For the text-containing cell, return its midpoint in [x, y] coordinate format. 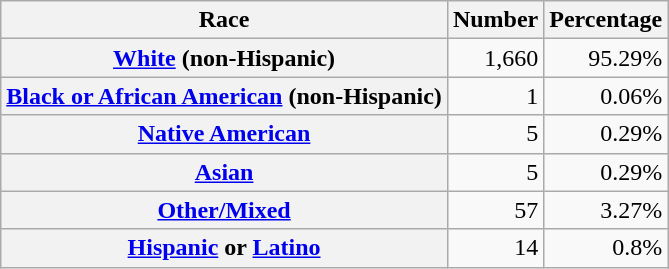
1 [495, 96]
1,660 [495, 58]
Percentage [606, 20]
Other/Mixed [224, 210]
14 [495, 248]
Native American [224, 134]
0.06% [606, 96]
Hispanic or Latino [224, 248]
57 [495, 210]
Black or African American (non-Hispanic) [224, 96]
0.8% [606, 248]
Number [495, 20]
Race [224, 20]
White (non-Hispanic) [224, 58]
Asian [224, 172]
95.29% [606, 58]
3.27% [606, 210]
